Pinpoint the cell where the given text exists, returning its (x, y) midpoint coordinate. 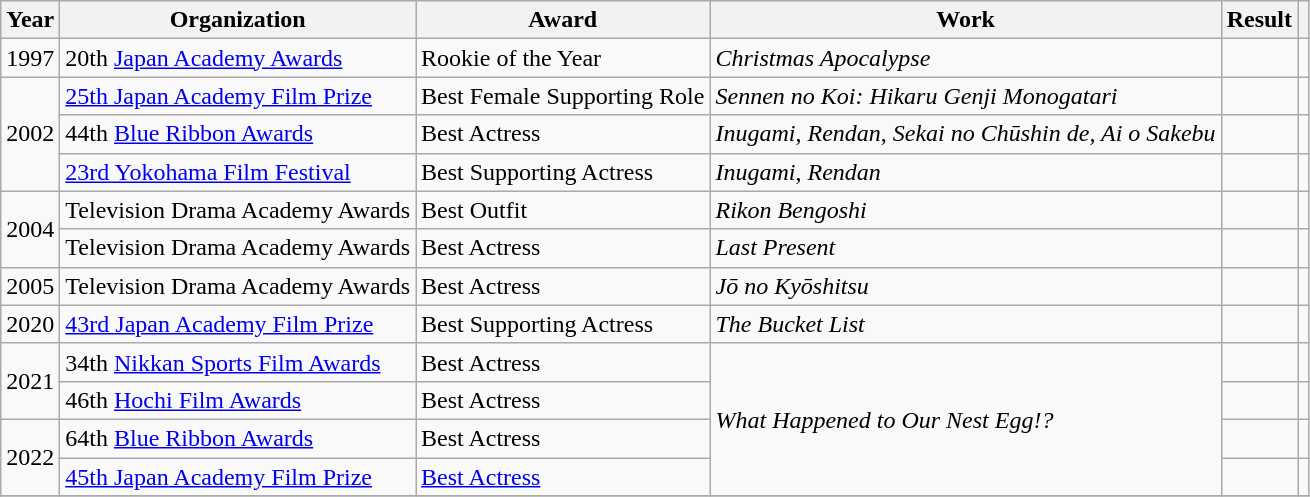
45th Japan Academy Film Prize (238, 477)
The Bucket List (966, 324)
43rd Japan Academy Film Prize (238, 324)
44th Blue Ribbon Awards (238, 134)
20th Japan Academy Awards (238, 58)
1997 (30, 58)
Last Present (966, 248)
Award (563, 20)
Organization (238, 20)
Rikon Bengoshi (966, 210)
23rd Yokohama Film Festival (238, 172)
Best Outfit (563, 210)
Sennen no Koi: Hikaru Genji Monogatari (966, 96)
46th Hochi Film Awards (238, 400)
Jō no Kyōshitsu (966, 286)
2022 (30, 457)
25th Japan Academy Film Prize (238, 96)
Best Female Supporting Role (563, 96)
2002 (30, 134)
Rookie of the Year (563, 58)
2021 (30, 381)
Christmas Apocalypse (966, 58)
2020 (30, 324)
34th Nikkan Sports Film Awards (238, 362)
Work (966, 20)
What Happened to Our Nest Egg!? (966, 419)
2005 (30, 286)
2004 (30, 229)
Year (30, 20)
Result (1259, 20)
Inugami, Rendan, Sekai no Chūshin de, Ai o Sakebu (966, 134)
Inugami, Rendan (966, 172)
64th Blue Ribbon Awards (238, 438)
